Identify which cell holds the provided text, then report its [X, Y] central coordinate. 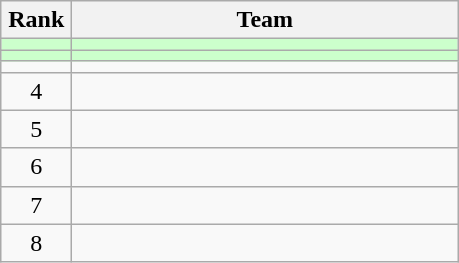
5 [36, 129]
4 [36, 91]
Team [265, 20]
8 [36, 243]
Rank [36, 20]
6 [36, 167]
7 [36, 205]
